Capture the cell that displays the provided text and extract its (x, y) central coordinate. 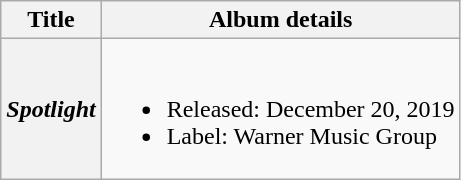
Released: December 20, 2019Label: Warner Music Group (280, 109)
Spotlight (51, 109)
Title (51, 20)
Album details (280, 20)
